From the cell containing the given text, extract its center point as (X, Y) coordinate. 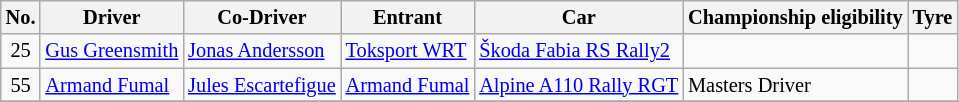
25 (21, 51)
Car (578, 17)
Škoda Fabia RS Rally2 (578, 51)
Entrant (408, 17)
Alpine A110 Rally RGT (578, 85)
Jules Escartefigue (262, 85)
Gus Greensmith (112, 51)
Co-Driver (262, 17)
Toksport WRT (408, 51)
No. (21, 17)
Masters Driver (795, 85)
Championship eligibility (795, 17)
55 (21, 85)
Jonas Andersson (262, 51)
Tyre (933, 17)
Driver (112, 17)
